From the cell containing the given text, extract its center point as [X, Y] coordinate. 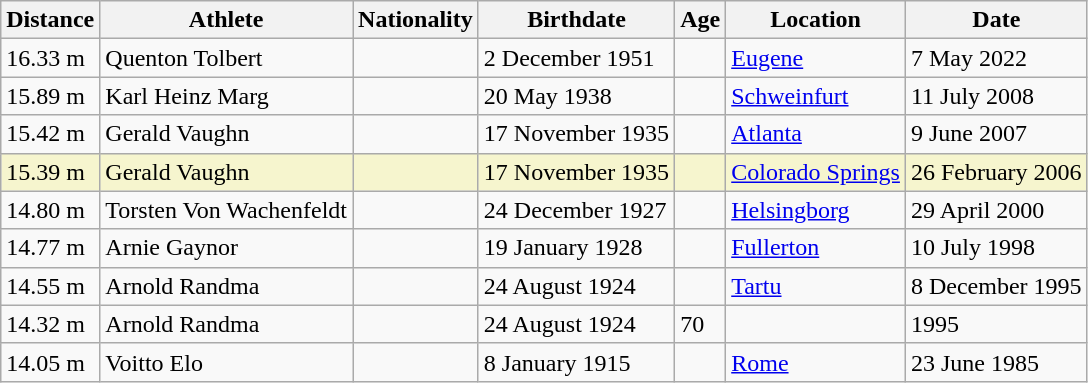
15.42 m [50, 134]
15.89 m [50, 96]
14.80 m [50, 210]
15.39 m [50, 172]
Age [700, 20]
Location [816, 20]
20 May 1938 [576, 96]
Nationality [416, 20]
11 July 2008 [996, 96]
Arnie Gaynor [226, 248]
14.77 m [50, 248]
Atlanta [816, 134]
Rome [816, 362]
Eugene [816, 58]
Birthdate [576, 20]
19 January 1928 [576, 248]
Quenton Tolbert [226, 58]
8 December 1995 [996, 286]
70 [700, 324]
Voitto Elo [226, 362]
29 April 2000 [996, 210]
Athlete [226, 20]
Fullerton [816, 248]
10 July 1998 [996, 248]
16.33 m [50, 58]
1995 [996, 324]
14.05 m [50, 362]
14.55 m [50, 286]
8 January 1915 [576, 362]
26 February 2006 [996, 172]
Torsten Von Wachenfeldt [226, 210]
Schweinfurt [816, 96]
Colorado Springs [816, 172]
Karl Heinz Marg [226, 96]
Helsingborg [816, 210]
Distance [50, 20]
23 June 1985 [996, 362]
Date [996, 20]
7 May 2022 [996, 58]
24 December 1927 [576, 210]
2 December 1951 [576, 58]
14.32 m [50, 324]
9 June 2007 [996, 134]
Tartu [816, 286]
